Return the (x, y) coordinate for the center point of the cell that contains the specified text.  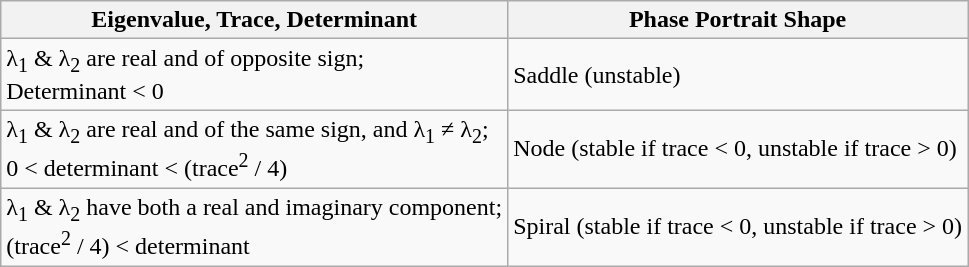
Eigenvalue, Trace, Determinant (254, 20)
λ1 & λ2 have both a real and imaginary component;(trace2 / 4) < determinant (254, 227)
Saddle (unstable) (738, 74)
λ1 & λ2 are real and of the same sign, and λ1 ≠ λ2;0 < determinant < (trace2 / 4) (254, 149)
Spiral (stable if trace < 0, unstable if trace > 0) (738, 227)
λ1 & λ2 are real and of opposite sign;Determinant < 0 (254, 74)
Phase Portrait Shape (738, 20)
Node (stable if trace < 0, unstable if trace > 0) (738, 149)
